Scan for the cell matching the given text and deliver its [X, Y] coordinate at center. 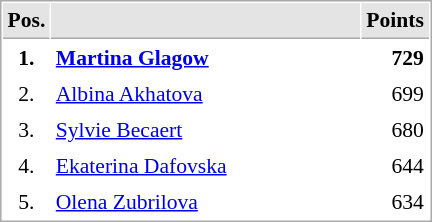
Sylvie Becaert [206, 129]
Olena Zubrilova [206, 201]
729 [396, 57]
Albina Akhatova [206, 93]
634 [396, 201]
Points [396, 21]
Pos. [26, 21]
644 [396, 165]
1. [26, 57]
2. [26, 93]
5. [26, 201]
3. [26, 129]
4. [26, 165]
Ekaterina Dafovska [206, 165]
Martina Glagow [206, 57]
699 [396, 93]
680 [396, 129]
